Find where the given text appears and provide that cell's center as [X, Y] coordinate. 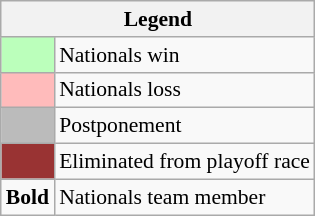
Bold [28, 197]
Legend [158, 19]
Nationals win [184, 55]
Eliminated from playoff race [184, 162]
Postponement [184, 126]
Nationals team member [184, 197]
Nationals loss [184, 90]
